Provide the [X, Y] coordinate of the cell's center where the given text is located.  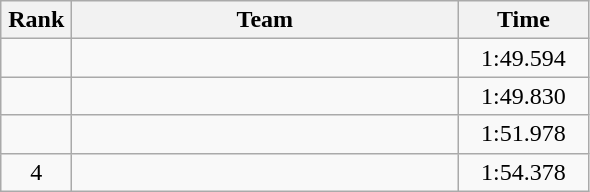
1:49.830 [524, 96]
Time [524, 20]
1:54.378 [524, 172]
Team [265, 20]
Rank [36, 20]
1:49.594 [524, 58]
1:51.978 [524, 134]
4 [36, 172]
